Extract the (X, Y) coordinate from the center of the cell holding the provided text.  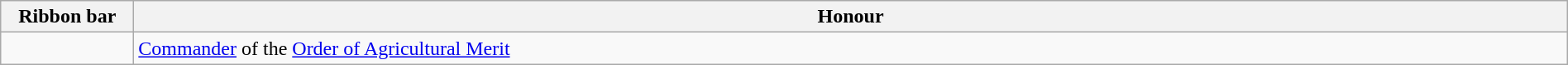
Ribbon bar (68, 17)
Commander of the Order of Agricultural Merit (850, 48)
Honour (850, 17)
